Capture the cell that displays the provided text and extract its (X, Y) central coordinate. 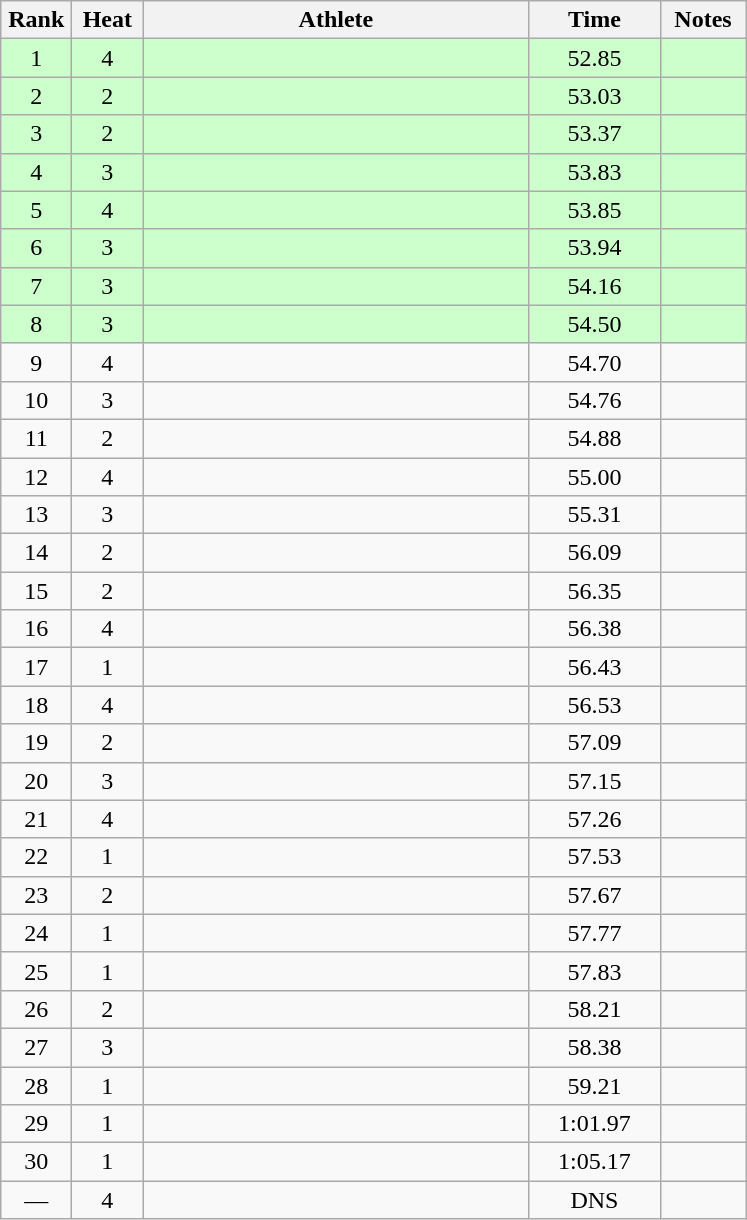
53.03 (594, 96)
30 (36, 1162)
56.43 (594, 667)
1:01.97 (594, 1124)
20 (36, 781)
58.38 (594, 1047)
17 (36, 667)
1:05.17 (594, 1162)
9 (36, 362)
54.70 (594, 362)
58.21 (594, 1009)
54.16 (594, 286)
56.38 (594, 629)
13 (36, 515)
57.67 (594, 895)
8 (36, 324)
53.83 (594, 172)
53.37 (594, 134)
— (36, 1200)
53.94 (594, 248)
29 (36, 1124)
Notes (703, 20)
54.76 (594, 400)
Time (594, 20)
54.88 (594, 438)
57.09 (594, 743)
Rank (36, 20)
26 (36, 1009)
25 (36, 971)
15 (36, 591)
57.77 (594, 933)
57.53 (594, 857)
59.21 (594, 1085)
55.00 (594, 477)
11 (36, 438)
56.53 (594, 705)
28 (36, 1085)
56.09 (594, 553)
14 (36, 553)
24 (36, 933)
53.85 (594, 210)
54.50 (594, 324)
57.15 (594, 781)
21 (36, 819)
18 (36, 705)
52.85 (594, 58)
6 (36, 248)
DNS (594, 1200)
Athlete (336, 20)
16 (36, 629)
55.31 (594, 515)
27 (36, 1047)
5 (36, 210)
23 (36, 895)
7 (36, 286)
57.83 (594, 971)
57.26 (594, 819)
56.35 (594, 591)
12 (36, 477)
19 (36, 743)
10 (36, 400)
Heat (108, 20)
22 (36, 857)
